Identify which cell holds the provided text, then report its (X, Y) central coordinate. 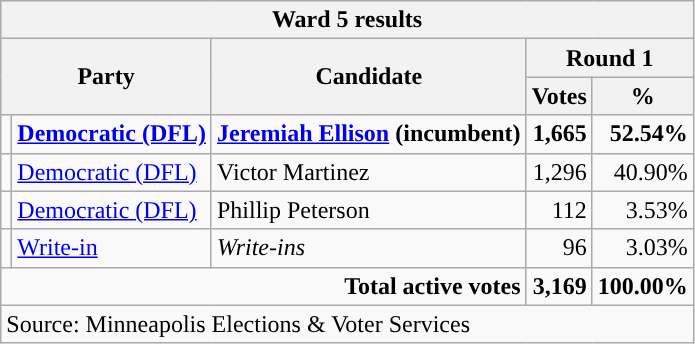
Round 1 (610, 58)
Party (106, 77)
1,296 (559, 172)
3,169 (559, 286)
100.00% (642, 286)
Ward 5 results (348, 20)
Jeremiah Ellison (incumbent) (368, 134)
Votes (559, 96)
112 (559, 210)
Source: Minneapolis Elections & Voter Services (348, 324)
3.03% (642, 248)
Write-ins (368, 248)
Victor Martinez (368, 172)
96 (559, 248)
52.54% (642, 134)
Phillip Peterson (368, 210)
% (642, 96)
Total active votes (264, 286)
40.90% (642, 172)
1,665 (559, 134)
Candidate (368, 77)
Write-in (112, 248)
3.53% (642, 210)
